Capture the cell that displays the provided text and extract its [x, y] central coordinate. 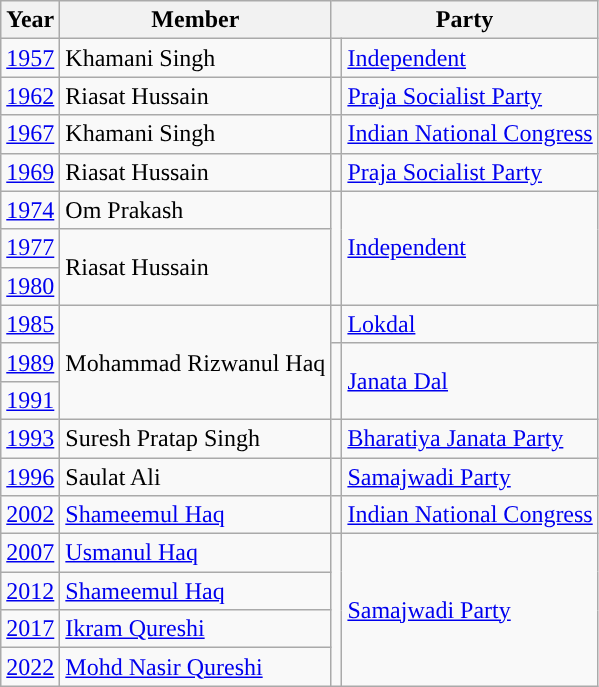
Om Prakash [196, 210]
Mohd Nasir Qureshi [196, 667]
Usmanul Haq [196, 553]
2022 [30, 667]
Party [464, 20]
Bharatiya Janata Party [470, 438]
2012 [30, 591]
1985 [30, 324]
2002 [30, 515]
Mohammad Rizwanul Haq [196, 362]
Lokdal [470, 324]
1996 [30, 477]
1957 [30, 58]
1980 [30, 286]
1977 [30, 248]
1969 [30, 172]
2017 [30, 629]
Member [196, 20]
2007 [30, 553]
Year [30, 20]
1974 [30, 210]
1993 [30, 438]
Suresh Pratap Singh [196, 438]
1991 [30, 400]
1967 [30, 134]
1989 [30, 362]
Ikram Qureshi [196, 629]
Saulat Ali [196, 477]
Janata Dal [470, 381]
1962 [30, 96]
